Return the (x, y) coordinate for the center point of the cell that contains the specified text.  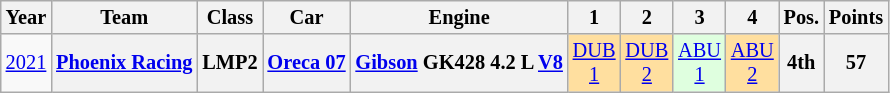
Year (26, 17)
4 (752, 17)
1 (594, 17)
Gibson GK428 4.2 L V8 (460, 63)
2021 (26, 63)
Car (307, 17)
2 (646, 17)
Team (124, 17)
LMP2 (230, 63)
Oreca 07 (307, 63)
Engine (460, 17)
4th (802, 63)
Points (856, 17)
ABU2 (752, 63)
DUB2 (646, 63)
Class (230, 17)
3 (700, 17)
Pos. (802, 17)
DUB1 (594, 63)
57 (856, 63)
ABU1 (700, 63)
Phoenix Racing (124, 63)
